Capture the cell that displays the provided text and extract its (X, Y) central coordinate. 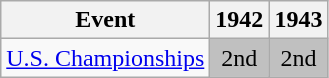
U.S. Championships (106, 58)
Event (106, 20)
1942 (240, 20)
1943 (298, 20)
